Capture the cell that displays the provided text and extract its [x, y] central coordinate. 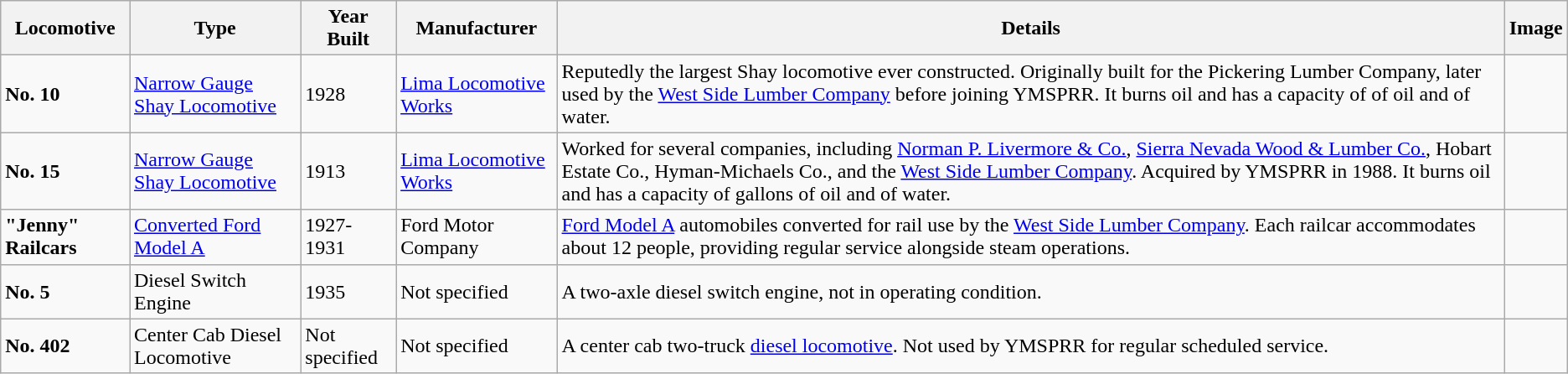
No. 10 [65, 94]
1927-1931 [348, 236]
Type [214, 29]
1935 [348, 292]
No. 5 [65, 292]
Year Built [348, 29]
No. 402 [65, 345]
"Jenny" Railcars [65, 236]
No. 15 [65, 171]
1928 [348, 94]
Center Cab Diesel Locomotive [214, 345]
Diesel Switch Engine [214, 292]
Converted Ford Model A [214, 236]
A center cab two-truck diesel locomotive. Not used by YMSPRR for regular scheduled service. [1030, 345]
1913 [348, 171]
Ford Motor Company [477, 236]
Details [1030, 29]
A two-axle diesel switch engine, not in operating condition. [1030, 292]
Manufacturer [477, 29]
Locomotive [65, 29]
Image [1536, 29]
